Scan for the cell matching the given text and deliver its (x, y) coordinate at center. 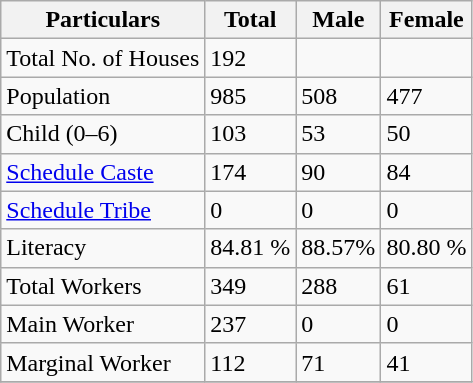
288 (338, 286)
88.57% (338, 248)
84 (426, 172)
Total (250, 20)
90 (338, 172)
477 (426, 96)
Schedule Caste (103, 172)
Total No. of Houses (103, 58)
50 (426, 134)
237 (250, 324)
985 (250, 96)
Female (426, 20)
Marginal Worker (103, 362)
84.81 % (250, 248)
Child (0–6) (103, 134)
80.80 % (426, 248)
41 (426, 362)
508 (338, 96)
Literacy (103, 248)
349 (250, 286)
174 (250, 172)
Schedule Tribe (103, 210)
103 (250, 134)
Male (338, 20)
192 (250, 58)
61 (426, 286)
Total Workers (103, 286)
Main Worker (103, 324)
53 (338, 134)
112 (250, 362)
71 (338, 362)
Population (103, 96)
Particulars (103, 20)
